For the text-containing cell, return its midpoint in [X, Y] coordinate format. 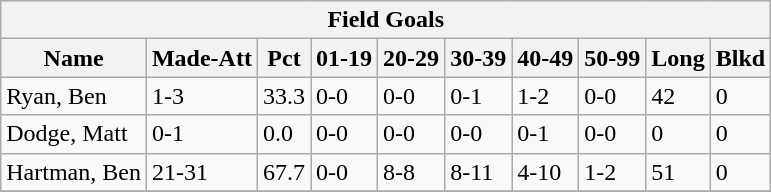
Hartman, Ben [74, 172]
Dodge, Matt [74, 134]
Blkd [740, 58]
Ryan, Ben [74, 96]
Name [74, 58]
8-11 [478, 172]
Field Goals [386, 20]
Made-Att [202, 58]
0.0 [284, 134]
01-19 [344, 58]
33.3 [284, 96]
20-29 [412, 58]
51 [678, 172]
67.7 [284, 172]
50-99 [612, 58]
Pct [284, 58]
30-39 [478, 58]
42 [678, 96]
1-3 [202, 96]
4-10 [546, 172]
40-49 [546, 58]
8-8 [412, 172]
Long [678, 58]
21-31 [202, 172]
